Identify which cell holds the provided text, then report its (x, y) central coordinate. 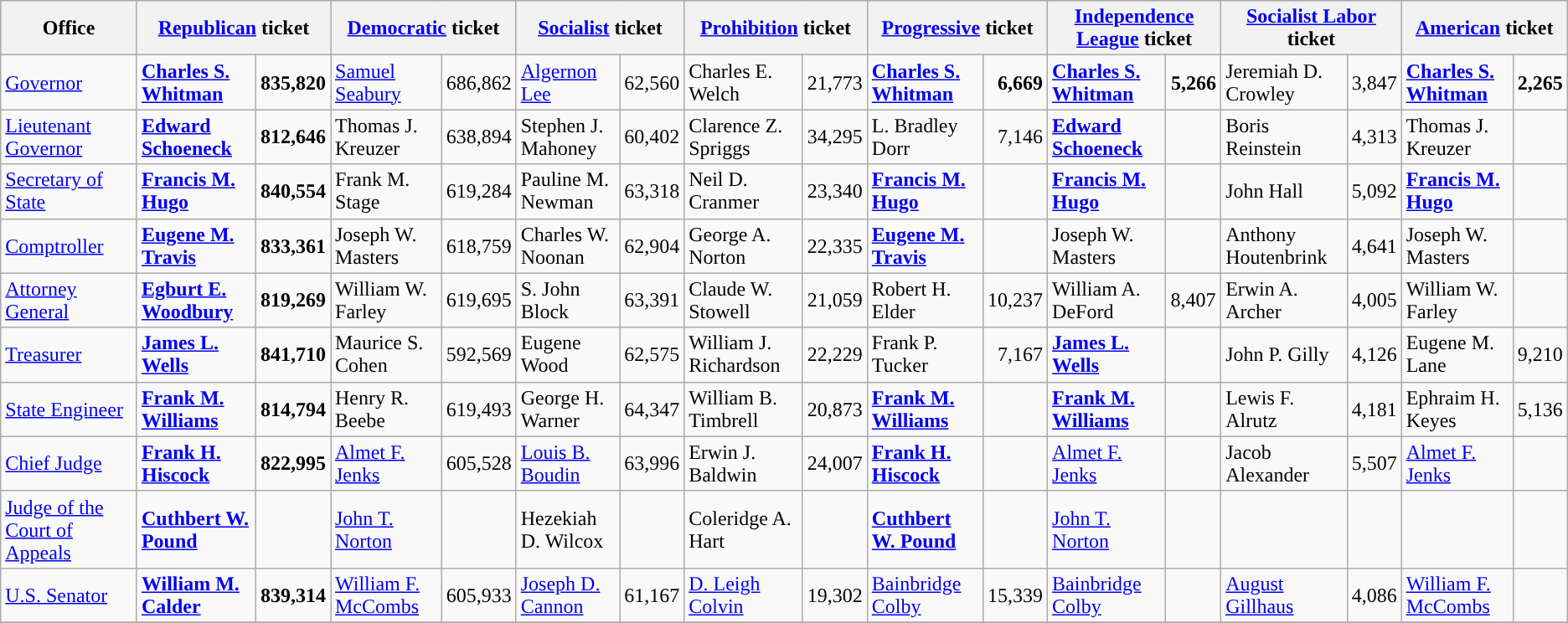
10,237 (1015, 300)
August Gillhaus (1285, 595)
U.S. Senator (69, 595)
Independence League ticket (1134, 28)
Samuel Seabury (385, 82)
619,493 (479, 409)
619,284 (479, 191)
3,847 (1374, 82)
64,347 (652, 409)
Frank M. Stage (385, 191)
Erwin J. Baldwin (744, 464)
20,873 (834, 409)
George A. Norton (744, 246)
15,339 (1015, 595)
819,269 (293, 300)
Claude W. Stowell (744, 300)
William A. DeFord (1107, 300)
22,335 (834, 246)
William M. Calder (196, 595)
4,313 (1374, 137)
4,126 (1374, 355)
L. Bradley Dorr (925, 137)
Republican ticket (233, 28)
Egburt E. Woodbury (196, 300)
Neil D. Cranmer (744, 191)
Maurice S. Cohen (385, 355)
Clarence Z. Spriggs (744, 137)
Office (69, 28)
814,794 (293, 409)
American ticket (1484, 28)
Jacob Alexander (1285, 464)
Hezekiah D. Wilcox (568, 529)
Joseph D. Cannon (568, 595)
618,759 (479, 246)
22,229 (834, 355)
Stephen J. Mahoney (568, 137)
Comptroller (69, 246)
605,933 (479, 595)
812,646 (293, 137)
Chief Judge (69, 464)
Robert H. Elder (925, 300)
839,314 (293, 595)
4,641 (1374, 246)
Algernon Lee (568, 82)
686,862 (479, 82)
6,669 (1015, 82)
Erwin A. Archer (1285, 300)
61,167 (652, 595)
833,361 (293, 246)
Anthony Houtenbrink (1285, 246)
4,086 (1374, 595)
Ephraim H. Keyes (1457, 409)
S. John Block (568, 300)
605,528 (479, 464)
23,340 (834, 191)
Coleridge A. Hart (744, 529)
John Hall (1285, 191)
William B. Timbrell (744, 409)
Attorney General (69, 300)
Socialist ticket (600, 28)
7,146 (1015, 137)
62,575 (652, 355)
19,302 (834, 595)
63,318 (652, 191)
Eugene M. Lane (1457, 355)
Secretary of State (69, 191)
Jeremiah D. Crowley (1285, 82)
Charles W. Noonan (568, 246)
4,005 (1374, 300)
63,391 (652, 300)
State Engineer (69, 409)
Governor (69, 82)
5,266 (1194, 82)
Socialist Labor ticket (1312, 28)
Frank P. Tucker (925, 355)
822,995 (293, 464)
21,059 (834, 300)
Charles E. Welch (744, 82)
841,710 (293, 355)
George H. Warner (568, 409)
8,407 (1194, 300)
4,181 (1374, 409)
Pauline M. Newman (568, 191)
Treasurer (69, 355)
D. Leigh Colvin (744, 595)
63,996 (652, 464)
21,773 (834, 82)
840,554 (293, 191)
Lewis F. Alrutz (1285, 409)
24,007 (834, 464)
638,894 (479, 137)
John P. Gilly (1285, 355)
Prohibition ticket (776, 28)
Louis B. Boudin (568, 464)
Democratic ticket (423, 28)
Progressive ticket (957, 28)
Eugene Wood (568, 355)
835,820 (293, 82)
62,904 (652, 246)
5,507 (1374, 464)
619,695 (479, 300)
34,295 (834, 137)
60,402 (652, 137)
5,092 (1374, 191)
Henry R. Beebe (385, 409)
7,167 (1015, 355)
Boris Reinstein (1285, 137)
2,265 (1540, 82)
62,560 (652, 82)
5,136 (1540, 409)
Lieutenant Governor (69, 137)
592,569 (479, 355)
Judge of the Court of Appeals (69, 529)
9,210 (1540, 355)
William J. Richardson (744, 355)
